Provide the [X, Y] coordinate of the cell's center where the given text is located.  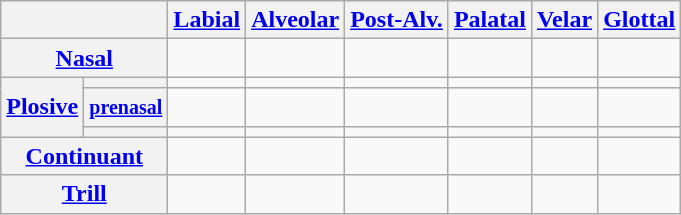
Glottal [640, 20]
Velar [564, 20]
Trill [84, 194]
Continuant [84, 156]
Plosive [42, 107]
prenasal [126, 107]
Palatal [490, 20]
Post-Alv. [397, 20]
Nasal [84, 58]
Alveolar [296, 20]
Labial [207, 20]
